Extract the [x, y] coordinate from the center of the cell holding the provided text.  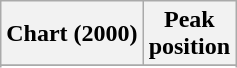
Peakposition [189, 34]
Chart (2000) [72, 34]
